Return the [x, y] coordinate for the center point of the cell that contains the specified text.  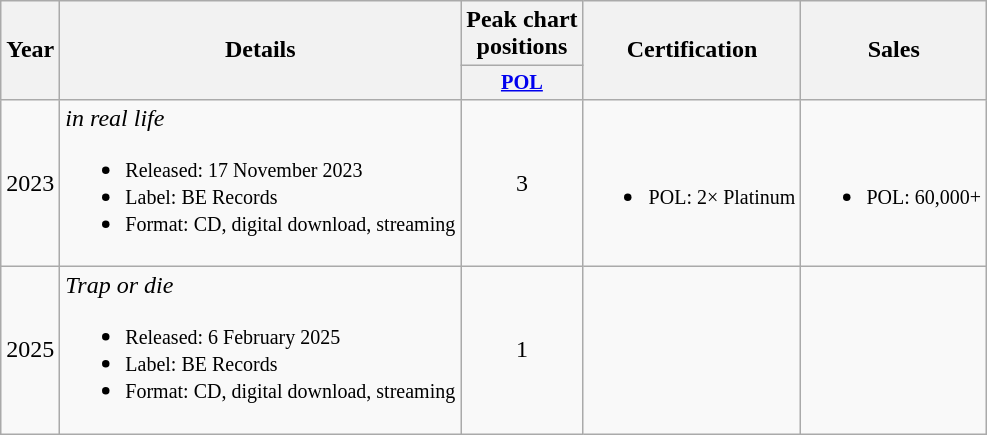
1 [522, 350]
POL: 2× Platinum [692, 182]
Sales [894, 50]
2025 [30, 350]
POL: 60,000+ [894, 182]
in real lifeReleased: 17 November 2023Label: BE RecordsFormat: CD, digital download, streaming [260, 182]
2023 [30, 182]
POL [522, 83]
3 [522, 182]
Certification [692, 50]
Year [30, 50]
Trap or dieReleased: 6 February 2025Label: BE RecordsFormat: CD, digital download, streaming [260, 350]
Peak chartpositions [522, 34]
Details [260, 50]
